Return [X, Y] of the center of cell containing provided text 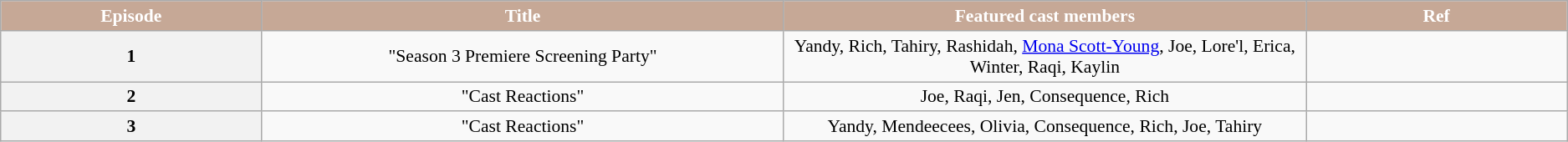
Title [523, 16]
Ref [1437, 16]
Featured cast members [1044, 16]
"Season 3 Premiere Screening Party" [523, 57]
2 [131, 97]
1 [131, 57]
Yandy, Rich, Tahiry, Rashidah, Mona Scott-Young, Joe, Lore'l, Erica, Winter, Raqi, Kaylin [1044, 57]
3 [131, 127]
Joe, Raqi, Jen, Consequence, Rich [1044, 97]
Episode [131, 16]
Yandy, Mendeecees, Olivia, Consequence, Rich, Joe, Tahiry [1044, 127]
